Output the (x, y) coordinate of the center of the cell containing the given text.  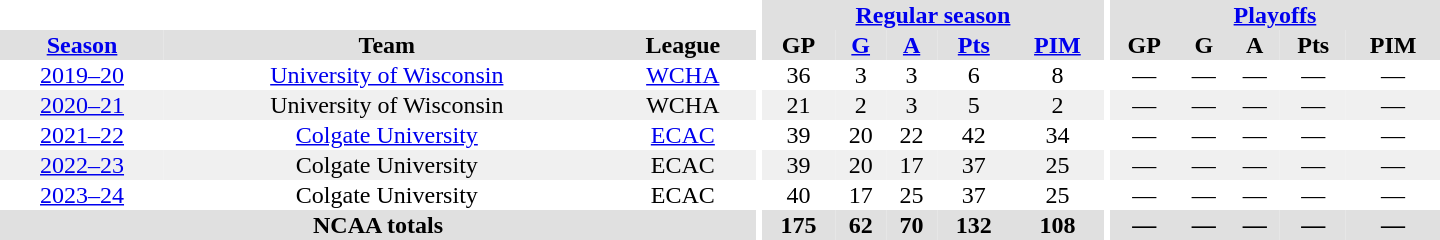
62 (860, 225)
Team (387, 45)
8 (1058, 75)
NCAA totals (378, 225)
132 (974, 225)
2021–22 (82, 135)
22 (912, 135)
34 (1058, 135)
6 (974, 75)
108 (1058, 225)
42 (974, 135)
2023–24 (82, 195)
Regular season (934, 15)
21 (799, 105)
175 (799, 225)
5 (974, 105)
36 (799, 75)
League (683, 45)
2022–23 (82, 165)
2020–21 (82, 105)
Playoffs (1275, 15)
40 (799, 195)
70 (912, 225)
2019–20 (82, 75)
Season (82, 45)
